Detect which cell encompasses the target text, then output its (x, y) center coordinate. 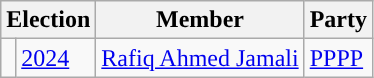
PPPP (338, 58)
Rafiq Ahmed Jamali (200, 58)
Election (48, 20)
Member (200, 20)
2024 (56, 58)
Party (338, 20)
